Identify which cell holds the provided text, then report its (X, Y) central coordinate. 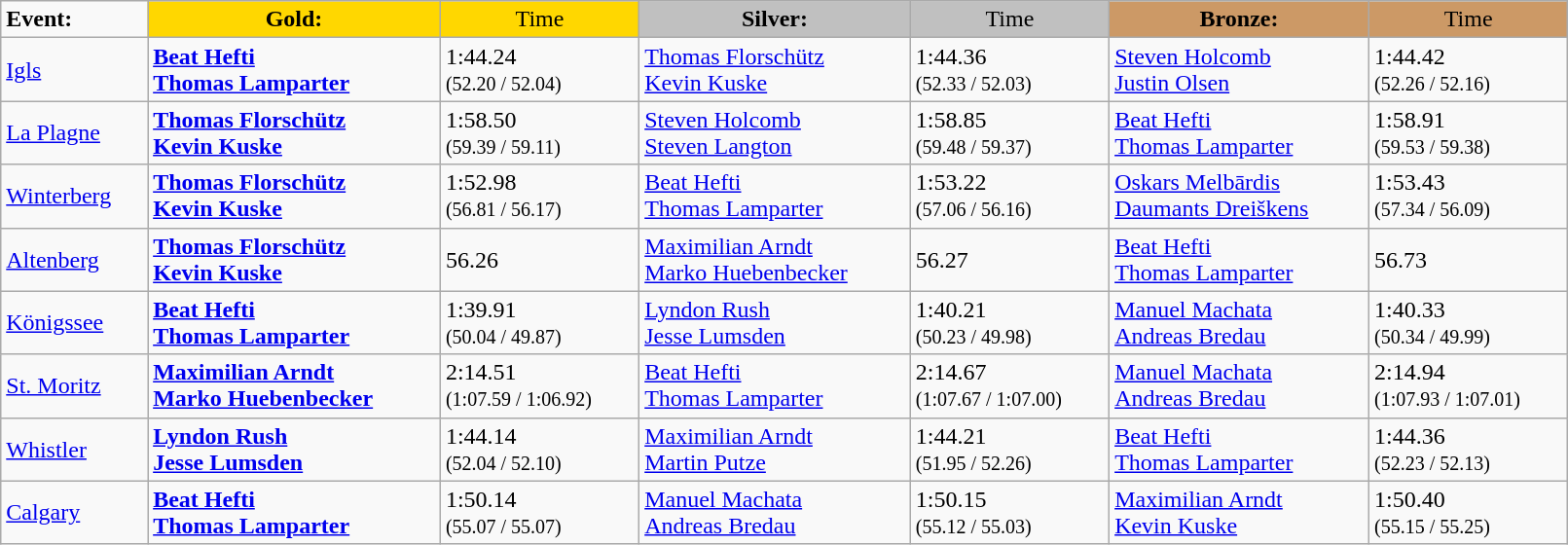
1:40.21 (50.23 / 49.98) (1009, 323)
Whistler (74, 450)
Maximilian ArndtMartin Putze (775, 450)
1:50.14 (55.07 / 55.07) (539, 512)
Winterberg (74, 197)
St. Moritz (74, 385)
1:53.22 (57.06 / 56.16) (1009, 197)
1:50.15 (55.12 / 55.03) (1009, 512)
1:44.14 (52.04 / 52.10) (539, 450)
Igls (74, 70)
1:53.43 (57.34 / 56.09) (1468, 197)
1:58.91 (59.53 / 59.38) (1468, 132)
2:14.67 (1:07.67 / 1:07.00) (1009, 385)
1:39.91 (50.04 / 49.87) (539, 323)
Bronze: (1240, 19)
1:44.42 (52.26 / 52.16) (1468, 70)
Silver: (775, 19)
1:44.36 (52.33 / 52.03) (1009, 70)
56.26 (539, 259)
Oskars MelbārdisDaumants Dreiškens (1240, 197)
Maximilian ArndtKevin Kuske (1240, 512)
56.27 (1009, 259)
1:40.33 (50.34 / 49.99) (1468, 323)
Calgary (74, 512)
1:44.36 (52.23 / 52.13) (1468, 450)
1:50.40 (55.15 / 55.25) (1468, 512)
1:58.85 (59.48 / 59.37) (1009, 132)
1:44.21 (51.95 / 52.26) (1009, 450)
Königssee (74, 323)
56.73 (1468, 259)
Steven HolcombSteven Langton (775, 132)
Altenberg (74, 259)
2:14.94 (1:07.93 / 1:07.01) (1468, 385)
Steven HolcombJustin Olsen (1240, 70)
La Plagne (74, 132)
Event: (74, 19)
1:52.98 (56.81 / 56.17) (539, 197)
1:58.50 (59.39 / 59.11) (539, 132)
Gold: (294, 19)
1:44.24 (52.20 / 52.04) (539, 70)
2:14.51 (1:07.59 / 1:06.92) (539, 385)
